Search for the cell housing the specified text and yield its [X, Y] center coordinate. 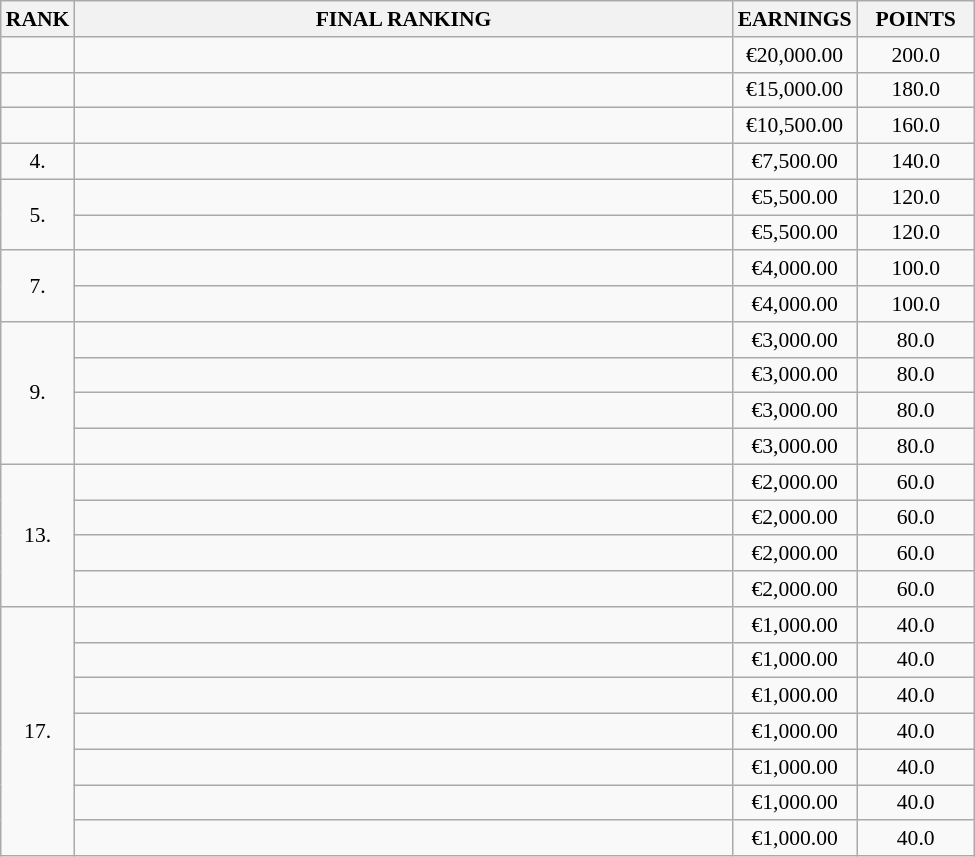
RANK [38, 19]
180.0 [916, 90]
200.0 [916, 55]
€7,500.00 [795, 162]
POINTS [916, 19]
9. [38, 393]
5. [38, 214]
FINAL RANKING [403, 19]
EARNINGS [795, 19]
17. [38, 732]
€20,000.00 [795, 55]
€15,000.00 [795, 90]
13. [38, 535]
4. [38, 162]
140.0 [916, 162]
160.0 [916, 126]
7. [38, 286]
€10,500.00 [795, 126]
